Provide the [X, Y] coordinate of the cell's center where the given text is located.  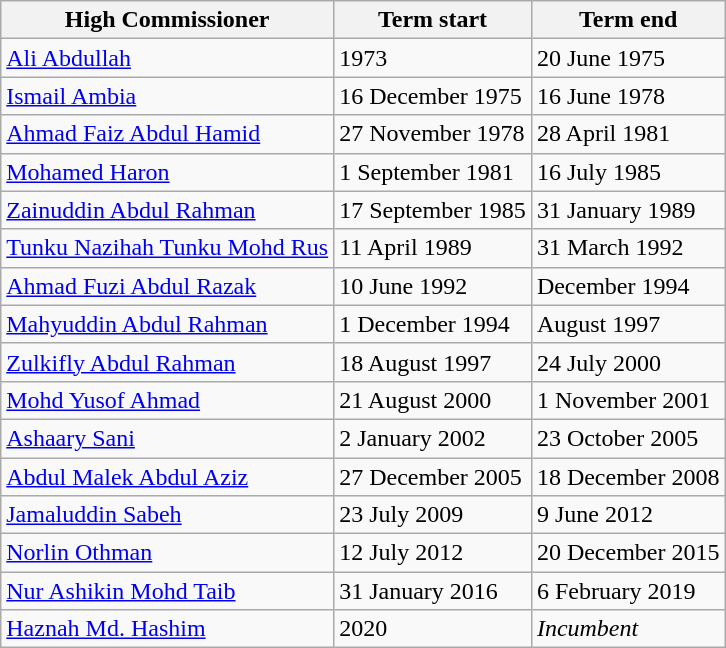
August 1997 [628, 324]
2 January 2002 [433, 438]
16 December 1975 [433, 96]
Ahmad Faiz Abdul Hamid [168, 134]
27 November 1978 [433, 134]
20 June 1975 [628, 58]
2020 [433, 629]
Abdul Malek Abdul Aziz [168, 477]
High Commissioner [168, 20]
18 December 2008 [628, 477]
23 July 2009 [433, 515]
21 August 2000 [433, 400]
6 February 2019 [628, 591]
1 November 2001 [628, 400]
16 June 1978 [628, 96]
31 January 1989 [628, 210]
12 July 2012 [433, 553]
1973 [433, 58]
Zulkifly Abdul Rahman [168, 362]
1 December 1994 [433, 324]
Ismail Ambia [168, 96]
28 April 1981 [628, 134]
16 July 1985 [628, 172]
Jamaluddin Sabeh [168, 515]
Term end [628, 20]
Ahmad Fuzi Abdul Razak [168, 286]
31 January 2016 [433, 591]
10 June 1992 [433, 286]
Ashaary Sani [168, 438]
17 September 1985 [433, 210]
Nur Ashikin Mohd Taib [168, 591]
Mahyuddin Abdul Rahman [168, 324]
Mohd Yusof Ahmad [168, 400]
Tunku Nazihah Tunku Mohd Rus [168, 248]
Term start [433, 20]
December 1994 [628, 286]
11 April 1989 [433, 248]
27 December 2005 [433, 477]
Zainuddin Abdul Rahman [168, 210]
Haznah Md. Hashim [168, 629]
31 March 1992 [628, 248]
Norlin Othman [168, 553]
Ali Abdullah [168, 58]
20 December 2015 [628, 553]
23 October 2005 [628, 438]
18 August 1997 [433, 362]
Mohamed Haron [168, 172]
Incumbent [628, 629]
9 June 2012 [628, 515]
24 July 2000 [628, 362]
1 September 1981 [433, 172]
